For the text-containing cell, return its midpoint in [x, y] coordinate format. 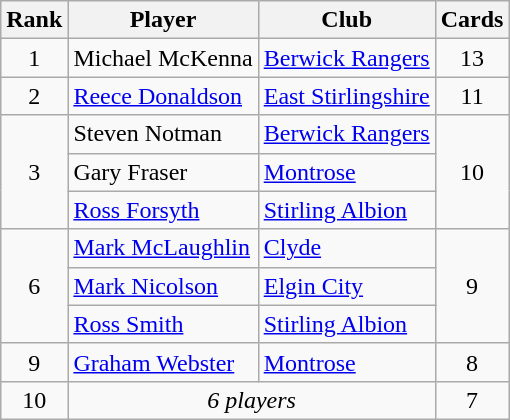
Rank [34, 20]
Club [346, 20]
1 [34, 58]
Ross Forsyth [163, 210]
Reece Donaldson [163, 96]
Ross Smith [163, 324]
2 [34, 96]
6 [34, 286]
11 [472, 96]
Gary Fraser [163, 172]
13 [472, 58]
Steven Notman [163, 134]
Graham Webster [163, 362]
Mark McLaughlin [163, 248]
Michael McKenna [163, 58]
6 players [252, 400]
Elgin City [346, 286]
East Stirlingshire [346, 96]
7 [472, 400]
Player [163, 20]
Mark Nicolson [163, 286]
Clyde [346, 248]
Cards [472, 20]
3 [34, 172]
8 [472, 362]
